Extract the [x, y] coordinate from the center of the cell holding the provided text.  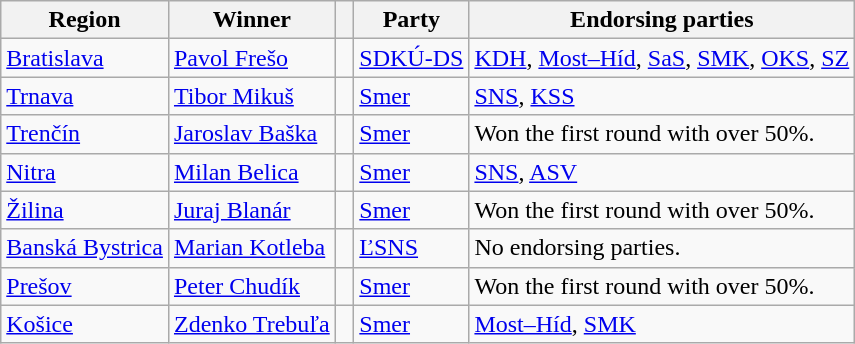
Juraj Blanár [252, 210]
Žilina [85, 210]
Trenčín [85, 134]
Zdenko Trebuľa [252, 324]
Peter Chudík [252, 286]
Milan Belica [252, 172]
Most–Híd, SMK [662, 324]
SNS, ASV [662, 172]
No endorsing parties. [662, 248]
Winner [252, 20]
Marian Kotleba [252, 248]
KDH, Most–Híd, SaS, SMK, OKS, SZ [662, 58]
Trnava [85, 96]
Košice [85, 324]
Party [412, 20]
ĽSNS [412, 248]
SDKÚ-DS [412, 58]
Jaroslav Baška [252, 134]
Bratislava [85, 58]
Pavol Frešo [252, 58]
Tibor Mikuš [252, 96]
Nitra [85, 172]
Banská Bystrica [85, 248]
Region [85, 20]
Endorsing parties [662, 20]
Prešov [85, 286]
SNS, KSS [662, 96]
